Return the (X, Y) coordinate for the center point of the cell that contains the specified text.  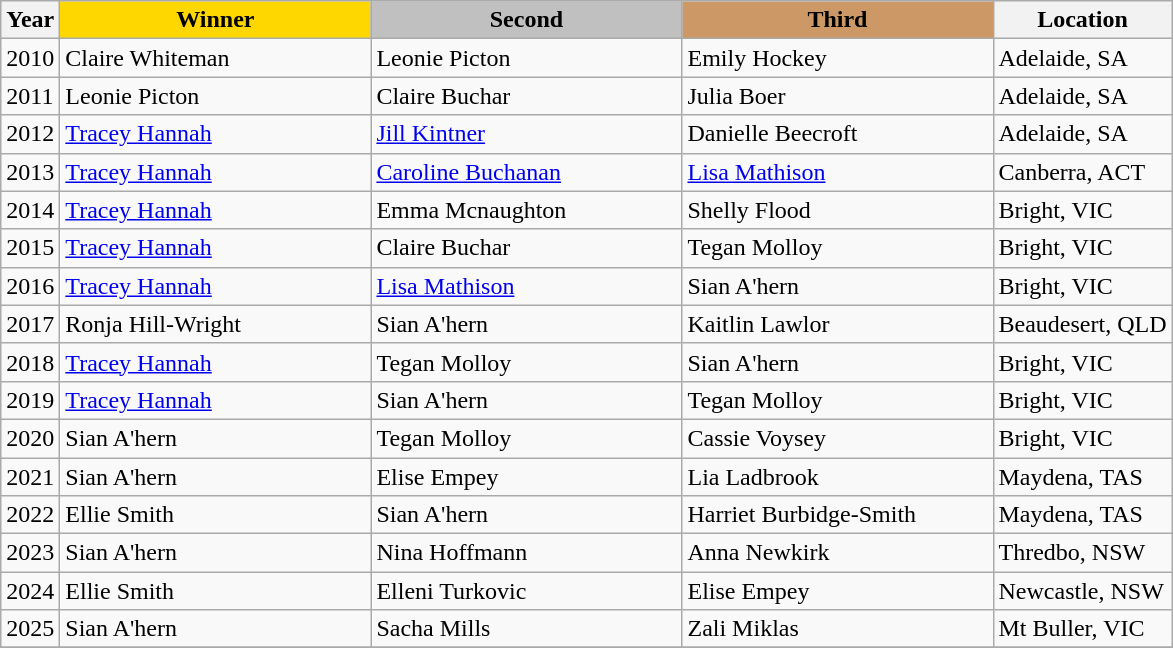
Cassie Voysey (838, 438)
2025 (30, 629)
2015 (30, 248)
Caroline Buchanan (526, 172)
2016 (30, 286)
Danielle Beecroft (838, 134)
Second (526, 20)
2018 (30, 362)
Location (1082, 20)
Newcastle, NSW (1082, 591)
Elleni Turkovic (526, 591)
Thredbo, NSW (1082, 553)
Winner (216, 20)
2019 (30, 400)
Ronja Hill-Wright (216, 324)
2011 (30, 96)
2020 (30, 438)
Emily Hockey (838, 58)
2023 (30, 553)
Canberra, ACT (1082, 172)
Beaudesert, QLD (1082, 324)
Claire Whiteman (216, 58)
Sacha Mills (526, 629)
Nina Hoffmann (526, 553)
2012 (30, 134)
Jill Kintner (526, 134)
Zali Miklas (838, 629)
Emma Mcnaughton (526, 210)
2017 (30, 324)
2014 (30, 210)
Lia Ladbrook (838, 477)
Kaitlin Lawlor (838, 324)
Mt Buller, VIC (1082, 629)
Julia Boer (838, 96)
2024 (30, 591)
Shelly Flood (838, 210)
Third (838, 20)
2021 (30, 477)
2013 (30, 172)
2010 (30, 58)
Harriet Burbidge-Smith (838, 515)
2022 (30, 515)
Year (30, 20)
Anna Newkirk (838, 553)
